Find where the given text appears and provide that cell's center as (x, y) coordinate. 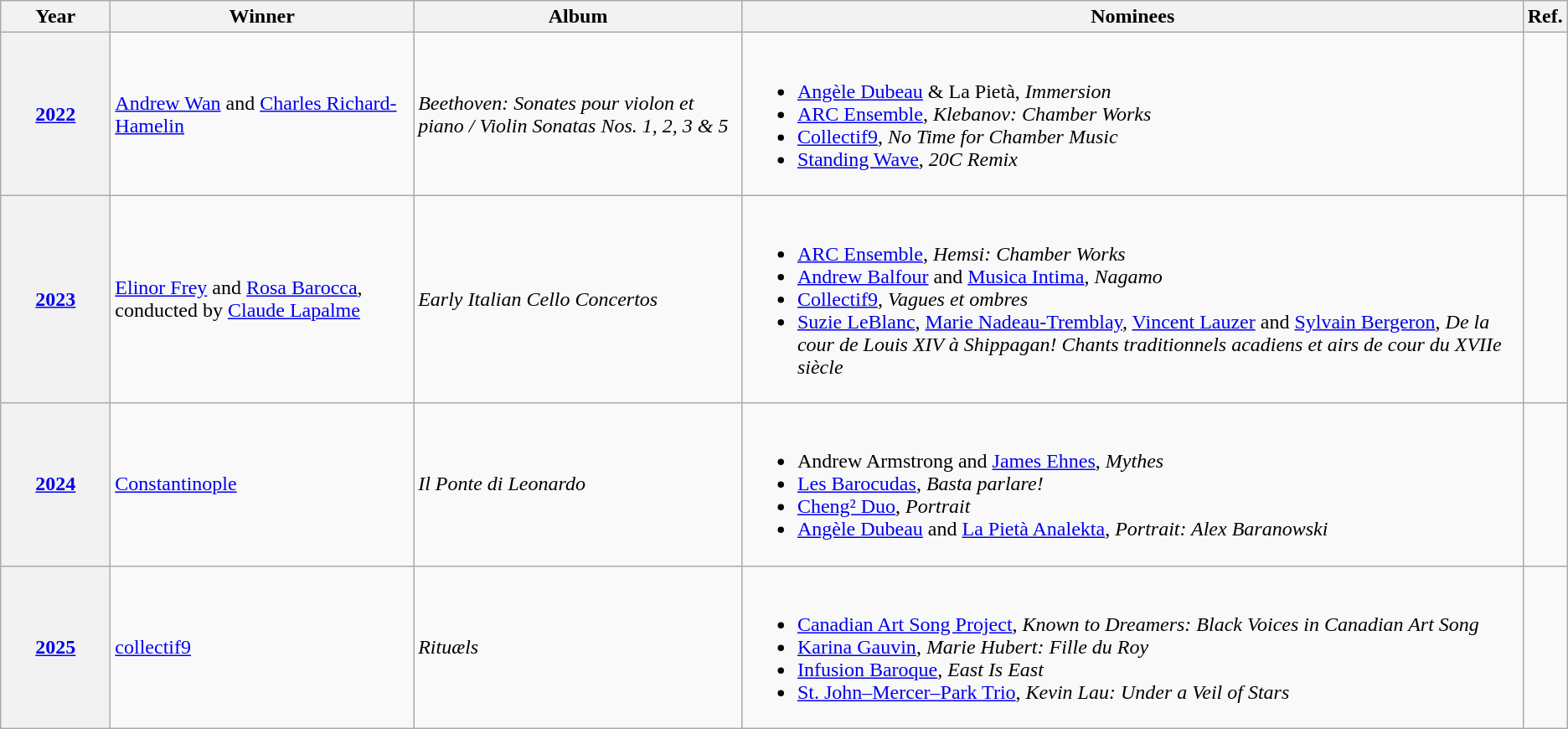
Winner (262, 17)
2025 (55, 647)
Early Italian Cello Concertos (578, 299)
Ref. (1545, 17)
collectif9 (262, 647)
Album (578, 17)
Constantinople (262, 484)
Year (55, 17)
2023 (55, 299)
Elinor Frey and Rosa Barocca, conducted by Claude Lapalme (262, 299)
2022 (55, 114)
Nominees (1132, 17)
Angèle Dubeau & La Pietà, ImmersionARC Ensemble, Klebanov: Chamber WorksCollectif9, No Time for Chamber MusicStanding Wave, 20C Remix (1132, 114)
2024 (55, 484)
Rituæls (578, 647)
Il Ponte di Leonardo (578, 484)
Andrew Wan and Charles Richard-Hamelin (262, 114)
Beethoven: Sonates pour violon et piano / Violin Sonatas Nos. 1, 2, 3 & 5 (578, 114)
